Identify which cell holds the provided text, then report its [x, y] central coordinate. 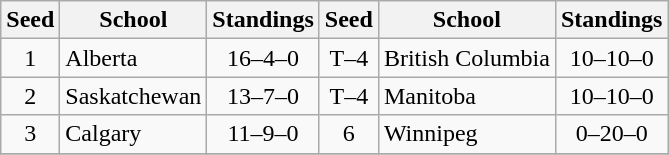
3 [30, 134]
0–20–0 [611, 134]
16–4–0 [263, 58]
6 [348, 134]
Alberta [134, 58]
Manitoba [466, 96]
Saskatchewan [134, 96]
13–7–0 [263, 96]
11–9–0 [263, 134]
2 [30, 96]
1 [30, 58]
Calgary [134, 134]
Winnipeg [466, 134]
British Columbia [466, 58]
